Determine the (x, y) coordinate at the center of the cell enclosing the given text.  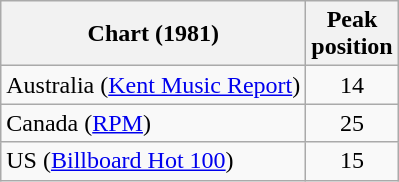
Peakposition (352, 34)
Australia (Kent Music Report) (154, 85)
Canada (RPM) (154, 123)
US (Billboard Hot 100) (154, 161)
25 (352, 123)
14 (352, 85)
15 (352, 161)
Chart (1981) (154, 34)
